Provide the [X, Y] coordinate of the cell's center where the given text is located.  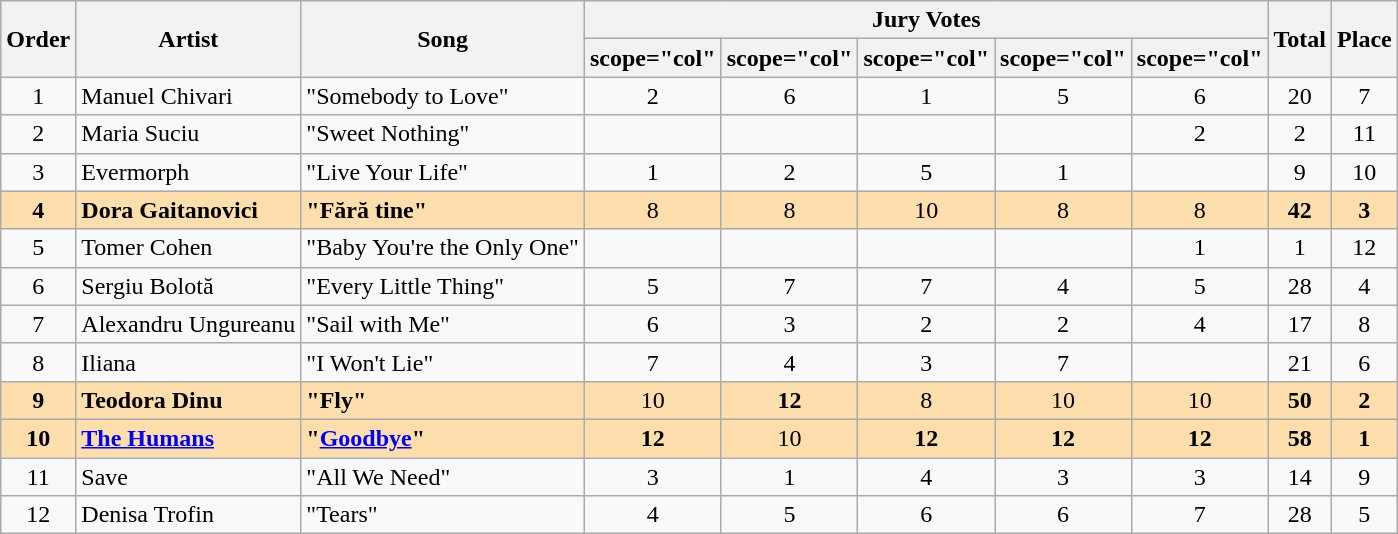
"Baby You're the Only One" [443, 248]
"Tears" [443, 515]
42 [1300, 210]
"Fără tine" [443, 210]
"Somebody to Love" [443, 96]
Save [188, 477]
"Sweet Nothing" [443, 134]
20 [1300, 96]
58 [1300, 438]
"Fly" [443, 400]
Artist [188, 39]
Manuel Chivari [188, 96]
14 [1300, 477]
Teodora Dinu [188, 400]
Tomer Cohen [188, 248]
"Sail with Me" [443, 324]
Iliana [188, 362]
Place [1365, 39]
Song [443, 39]
50 [1300, 400]
Sergiu Bolotă [188, 286]
Jury Votes [926, 20]
Dora Gaitanovici [188, 210]
21 [1300, 362]
"Every Little Thing" [443, 286]
Total [1300, 39]
Denisa Trofin [188, 515]
Alexandru Ungureanu [188, 324]
Evermorph [188, 172]
"Live Your Life" [443, 172]
"Goodbye" [443, 438]
17 [1300, 324]
"All We Need" [443, 477]
Order [38, 39]
The Humans [188, 438]
Maria Suciu [188, 134]
"I Won't Lie" [443, 362]
